Detect which cell encompasses the target text, then output its (x, y) center coordinate. 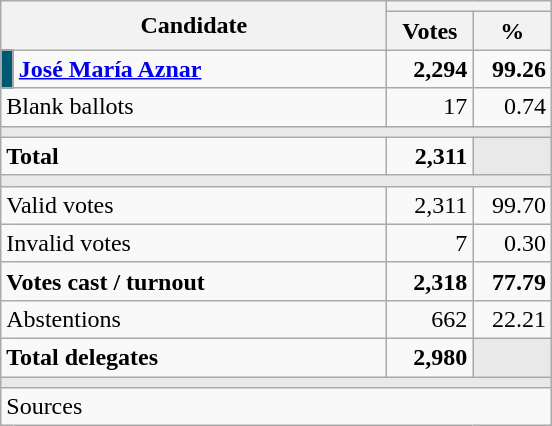
Votes (430, 31)
99.70 (512, 205)
2,980 (430, 357)
2,294 (430, 69)
0.30 (512, 243)
662 (430, 319)
0.74 (512, 107)
Votes cast / turnout (194, 281)
% (512, 31)
Valid votes (194, 205)
77.79 (512, 281)
Candidate (194, 26)
2,318 (430, 281)
22.21 (512, 319)
17 (430, 107)
Invalid votes (194, 243)
7 (430, 243)
Total (194, 156)
José María Aznar (200, 69)
Blank ballots (194, 107)
Sources (276, 407)
Abstentions (194, 319)
99.26 (512, 69)
Total delegates (194, 357)
